Return the [X, Y] coordinate for the center point of the cell that contains the specified text.  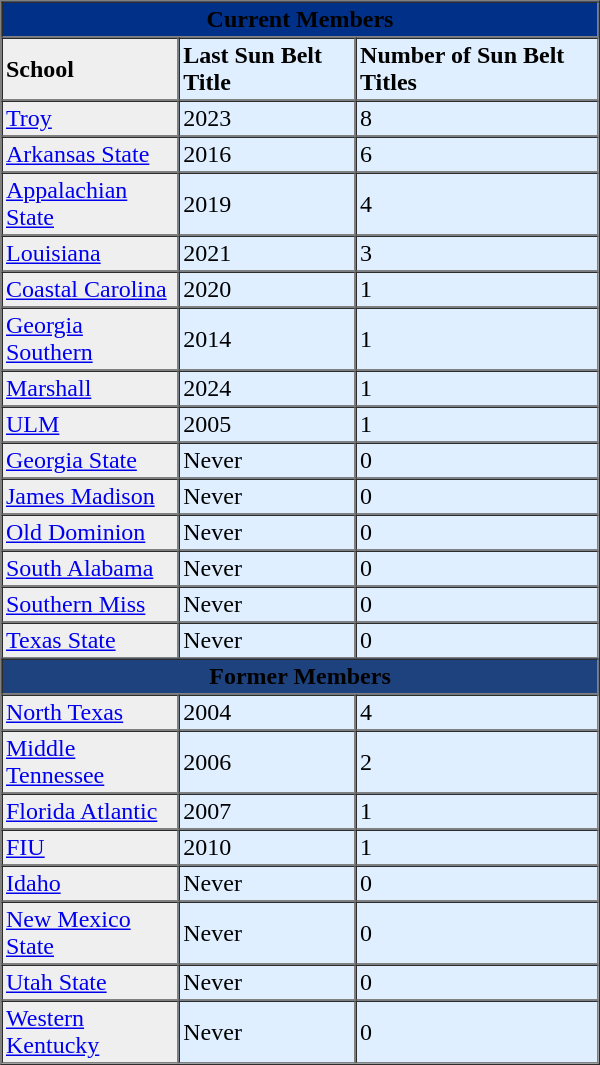
Current Members [300, 20]
FIU [90, 848]
Former Members [300, 676]
2021 [268, 254]
Appalachian State [90, 204]
Troy [90, 118]
8 [478, 118]
New Mexico State [90, 934]
2 [478, 762]
Arkansas State [90, 154]
2006 [268, 762]
Georgia Southern [90, 340]
Idaho [90, 884]
Number of Sun Belt Titles [478, 70]
Texas State [90, 640]
Last Sun Belt Title [268, 70]
Southern Miss [90, 604]
Marshall [90, 388]
6 [478, 154]
2023 [268, 118]
North Texas [90, 712]
Coastal Carolina [90, 290]
Louisiana [90, 254]
ULM [90, 424]
3 [478, 254]
Old Dominion [90, 532]
Western Kentucky [90, 1032]
2020 [268, 290]
2019 [268, 204]
Georgia State [90, 460]
2016 [268, 154]
Utah State [90, 982]
2004 [268, 712]
James Madison [90, 496]
2014 [268, 340]
2010 [268, 848]
South Alabama [90, 568]
2005 [268, 424]
Florida Atlantic [90, 812]
School [90, 70]
2007 [268, 812]
2024 [268, 388]
Middle Tennessee [90, 762]
